Pinpoint the cell where the given text exists, returning its [x, y] midpoint coordinate. 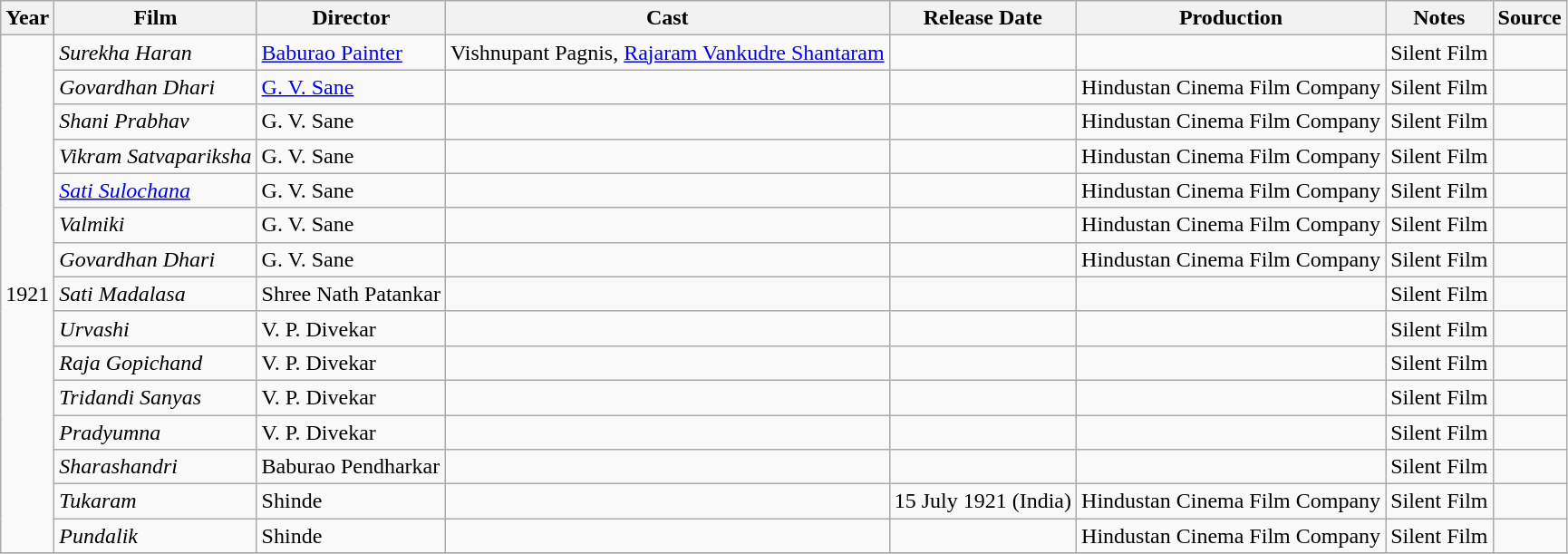
Shani Prabhav [156, 121]
Sati Sulochana [156, 190]
Pradyumna [156, 433]
Film [156, 18]
Notes [1439, 18]
Tridandi Sanyas [156, 397]
Sati Madalasa [156, 294]
Year [27, 18]
Baburao Painter [351, 53]
Baburao Pendharkar [351, 467]
Surekha Haran [156, 53]
Production [1231, 18]
Urvashi [156, 328]
1921 [27, 294]
Director [351, 18]
Vikram Satvapariksha [156, 156]
Pundalik [156, 536]
15 July 1921 (India) [982, 501]
Tukaram [156, 501]
Sharashandri [156, 467]
Vishnupant Pagnis, Rajaram Vankudre Shantaram [667, 53]
Shree Nath Patankar [351, 294]
Cast [667, 18]
Source [1530, 18]
Valmiki [156, 225]
Release Date [982, 18]
Raja Gopichand [156, 363]
